Return (x, y) of the center of cell containing provided text 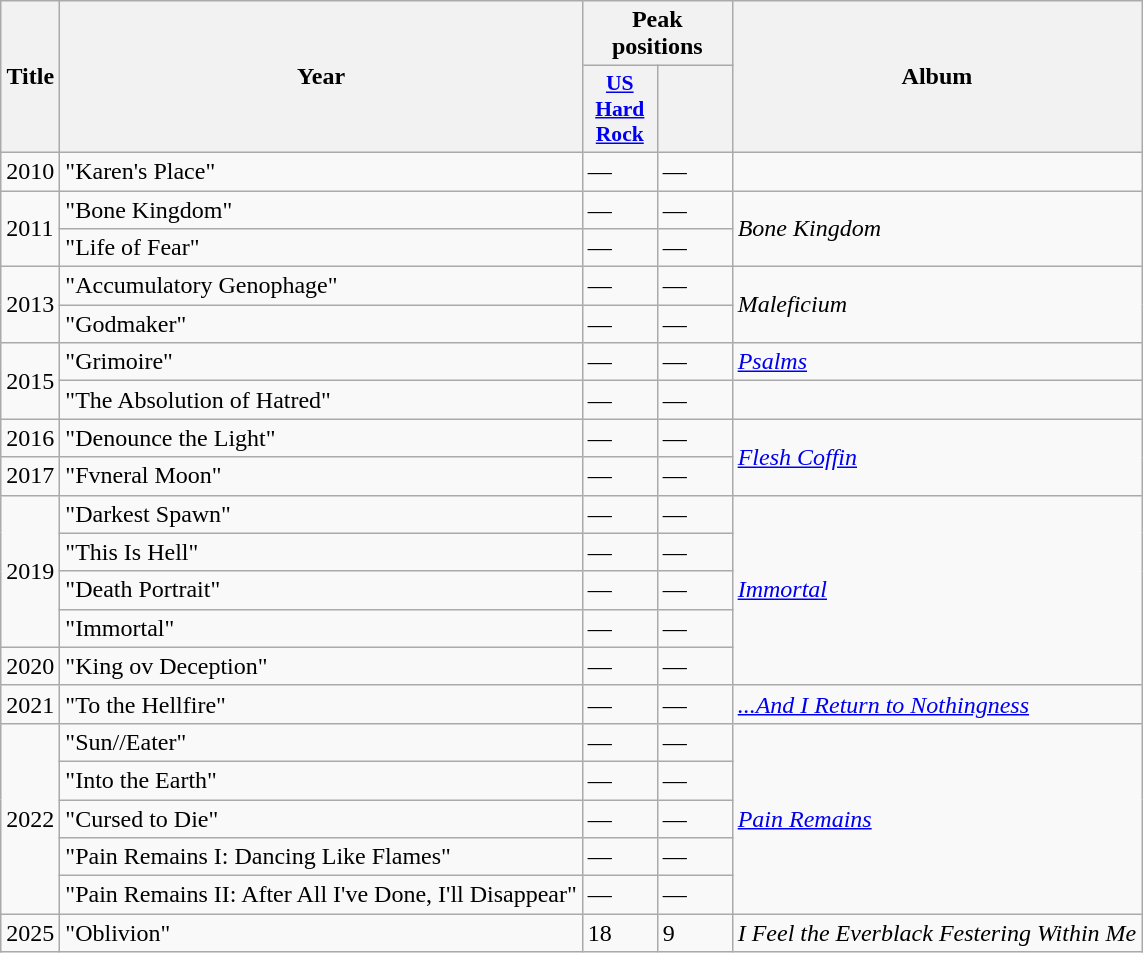
2022 (30, 818)
"Immortal" (322, 628)
2019 (30, 571)
18 (620, 933)
"Pain Remains I: Dancing Like Flames" (322, 857)
...And I Return to Nothingness (937, 704)
"King ov Deception" (322, 666)
Year (322, 77)
"Godmaker" (322, 324)
"Life of Fear" (322, 248)
2015 (30, 381)
"Accumulatory Genophage" (322, 286)
"Sun//Eater" (322, 742)
Maleficium (937, 305)
2025 (30, 933)
2021 (30, 704)
"Grimoire" (322, 362)
I Feel the Everblack Festering Within Me (937, 933)
"Into the Earth" (322, 780)
2011 (30, 228)
"Oblivion" (322, 933)
2010 (30, 171)
"Cursed to Die" (322, 819)
"Pain Remains II: After All I've Done, I'll Disappear" (322, 895)
Immortal (937, 590)
Title (30, 77)
Psalms (937, 362)
2013 (30, 305)
Bone Kingdom (937, 228)
"Darkest Spawn" (322, 514)
Flesh Coffin (937, 457)
"Bone Kingdom" (322, 209)
Peak positions (657, 34)
Album (937, 77)
Pain Remains (937, 818)
"To the Hellfire" (322, 704)
"This Is Hell" (322, 552)
"Fvneral Moon" (322, 476)
US Hard Rock (620, 110)
9 (694, 933)
2017 (30, 476)
"Karen's Place" (322, 171)
2020 (30, 666)
"The Absolution of Hatred" (322, 400)
2016 (30, 438)
"Denounce the Light" (322, 438)
"Death Portrait" (322, 590)
